From the cell containing the given text, extract its center point as (x, y) coordinate. 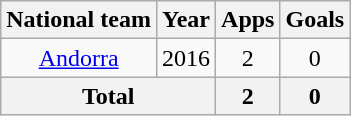
National team (79, 20)
Andorra (79, 58)
Apps (248, 20)
Goals (315, 20)
Total (108, 96)
Year (186, 20)
2016 (186, 58)
